Return the [x, y] coordinate for the center point of the cell that contains the specified text.  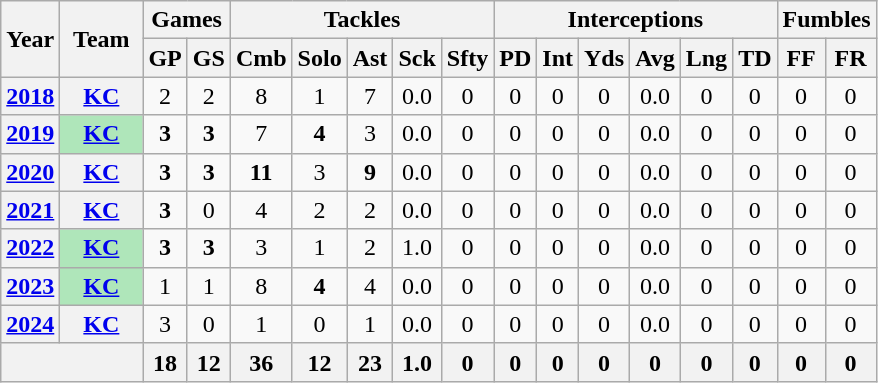
2024 [30, 324]
23 [370, 362]
Interceptions [636, 20]
Cmb [261, 58]
2023 [30, 286]
Solo [320, 58]
Yds [604, 58]
PD [516, 58]
Fumbles [826, 20]
Ast [370, 58]
Games [186, 20]
36 [261, 362]
18 [165, 362]
Sck [417, 58]
9 [370, 172]
2019 [30, 134]
GS [208, 58]
Sfty [467, 58]
2018 [30, 96]
FF [801, 58]
Avg [656, 58]
2021 [30, 210]
Team [102, 39]
FR [850, 58]
Int [558, 58]
11 [261, 172]
Lng [706, 58]
Year [30, 39]
Tackles [362, 20]
2020 [30, 172]
TD [755, 58]
GP [165, 58]
2022 [30, 248]
